For the text-containing cell, return its midpoint in [X, Y] coordinate format. 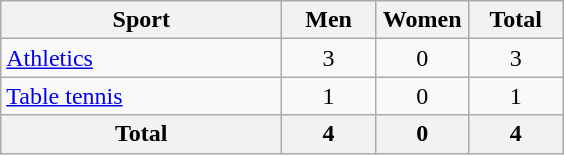
Sport [142, 20]
Athletics [142, 58]
Women [422, 20]
Men [329, 20]
Table tennis [142, 96]
